Extract the (X, Y) coordinate from the center of the cell holding the provided text.  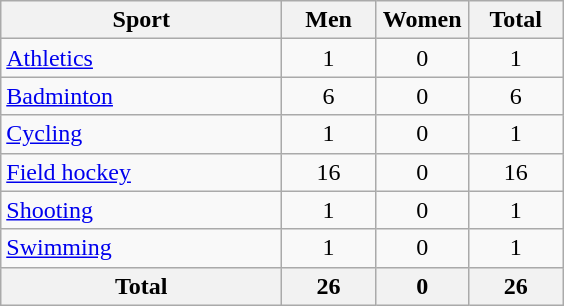
Badminton (142, 96)
Women (422, 20)
Cycling (142, 134)
Field hockey (142, 172)
Athletics (142, 58)
Sport (142, 20)
Shooting (142, 210)
Men (329, 20)
Swimming (142, 248)
